For the text-containing cell, return its midpoint in [x, y] coordinate format. 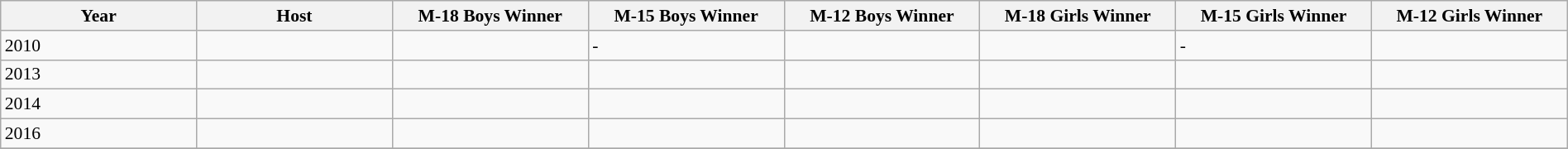
2016 [99, 134]
M-18 Boys Winner [490, 16]
2013 [99, 74]
M-12 Girls Winner [1469, 16]
M-12 Boys Winner [882, 16]
M-18 Girls Winner [1078, 16]
Host [294, 16]
M-15 Boys Winner [686, 16]
Year [99, 16]
2010 [99, 46]
M-15 Girls Winner [1274, 16]
2014 [99, 104]
